Extract the [X, Y] coordinate from the center of the cell holding the provided text.  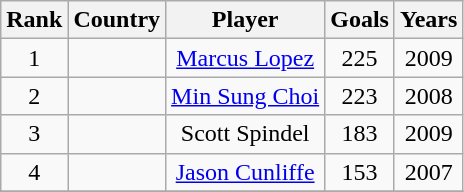
Scott Spindel [246, 134]
225 [360, 58]
2007 [428, 172]
Min Sung Choi [246, 96]
153 [360, 172]
Jason Cunliffe [246, 172]
1 [34, 58]
Goals [360, 20]
4 [34, 172]
Country [117, 20]
Marcus Lopez [246, 58]
3 [34, 134]
Rank [34, 20]
223 [360, 96]
2 [34, 96]
Years [428, 20]
183 [360, 134]
Player [246, 20]
2008 [428, 96]
